Find where the given text appears and provide that cell's center as (x, y) coordinate. 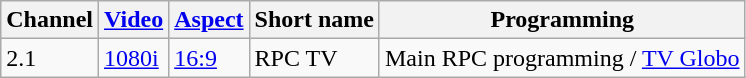
Short name (314, 20)
Channel (50, 20)
RPC TV (314, 58)
Programming (562, 20)
1080i (134, 58)
Main RPC programming / TV Globo (562, 58)
2.1 (50, 58)
Video (134, 20)
Aspect (209, 20)
16:9 (209, 58)
